Provide the (X, Y) coordinate of the cell's center where the given text is located.  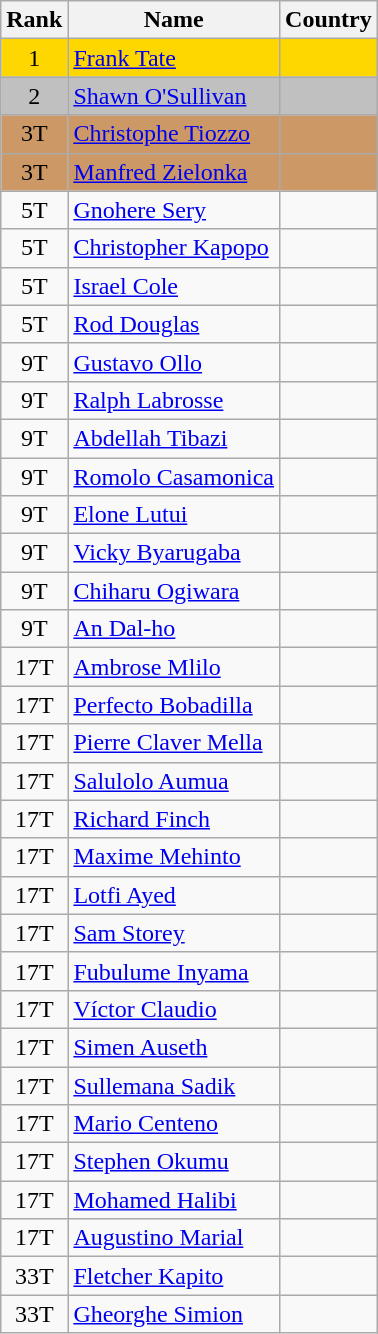
Christophe Tiozzo (174, 134)
Chiharu Ogiwara (174, 591)
Simen Auseth (174, 1047)
Vicky Byarugaba (174, 553)
Sam Storey (174, 933)
Israel Cole (174, 286)
Richard Finch (174, 819)
Pierre Claver Mella (174, 743)
2 (34, 96)
Stephen Okumu (174, 1162)
Elone Lutui (174, 515)
Fubulume Inyama (174, 971)
Frank Tate (174, 58)
Name (174, 20)
Abdellah Tibazi (174, 438)
Gheorghe Simion (174, 1314)
Ralph Labrosse (174, 400)
Manfred Zielonka (174, 172)
Mario Centeno (174, 1124)
Lotfi Ayed (174, 895)
Perfecto Bobadilla (174, 705)
Mohamed Halibi (174, 1200)
Maxime Mehinto (174, 857)
Christopher Kapopo (174, 248)
Gnohere Sery (174, 210)
Ambrose Mlilo (174, 667)
Sullemana Sadik (174, 1085)
1 (34, 58)
Country (329, 20)
Víctor Claudio (174, 1009)
Salulolo Aumua (174, 781)
Shawn O'Sullivan (174, 96)
Augustino Marial (174, 1238)
An Dal-ho (174, 629)
Gustavo Ollo (174, 362)
Rank (34, 20)
Fletcher Kapito (174, 1276)
Rod Douglas (174, 324)
Romolo Casamonica (174, 477)
